Determine the [X, Y] coordinate at the center of the cell enclosing the given text.  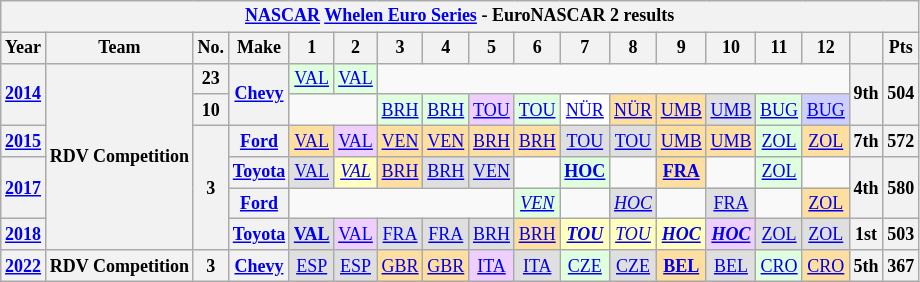
367 [901, 266]
5 [492, 48]
No. [210, 48]
580 [901, 188]
1st [866, 234]
2015 [24, 140]
12 [826, 48]
504 [901, 94]
7th [866, 140]
4 [446, 48]
NASCAR Whelen Euro Series - EuroNASCAR 2 results [460, 16]
7 [585, 48]
Team [119, 48]
5th [866, 266]
503 [901, 234]
2017 [24, 188]
9 [681, 48]
2022 [24, 266]
1 [311, 48]
Pts [901, 48]
23 [210, 78]
2014 [24, 94]
2 [356, 48]
6 [537, 48]
Make [258, 48]
Year [24, 48]
8 [634, 48]
572 [901, 140]
9th [866, 94]
11 [780, 48]
2018 [24, 234]
4th [866, 188]
